Provide the [X, Y] coordinate of the cell's center where the given text is located.  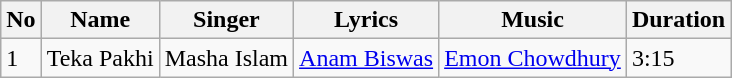
Anam Biswas [366, 58]
3:15 [678, 58]
No [21, 20]
Duration [678, 20]
Teka Pakhi [100, 58]
Masha Islam [226, 58]
1 [21, 58]
Name [100, 20]
Emon Chowdhury [533, 58]
Lyrics [366, 20]
Music [533, 20]
Singer [226, 20]
